Scan for the cell matching the given text and deliver its [x, y] coordinate at center. 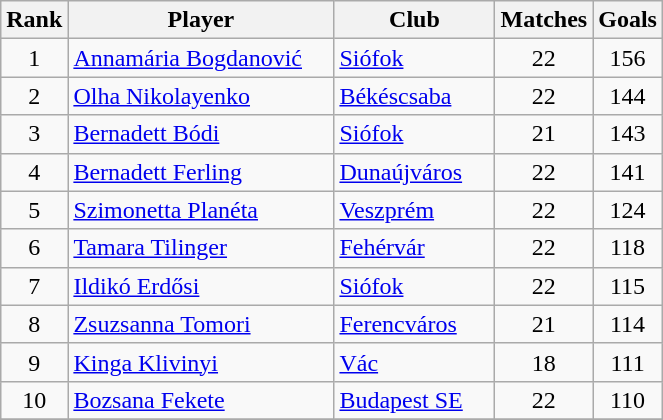
Matches [544, 20]
Ferencváros [414, 324]
Bernadett Bódi [201, 134]
Szimonetta Planéta [201, 210]
156 [628, 58]
5 [34, 210]
Fehérvár [414, 248]
Ildikó Erdősi [201, 286]
Olha Nikolayenko [201, 96]
3 [34, 134]
6 [34, 248]
7 [34, 286]
118 [628, 248]
144 [628, 96]
Budapest SE [414, 400]
9 [34, 362]
4 [34, 172]
8 [34, 324]
Békéscsaba [414, 96]
18 [544, 362]
Veszprém [414, 210]
115 [628, 286]
Goals [628, 20]
Dunaújváros [414, 172]
Rank [34, 20]
Bernadett Ferling [201, 172]
Kinga Klivinyi [201, 362]
Zsuzsanna Tomori [201, 324]
141 [628, 172]
10 [34, 400]
Annamária Bogdanović [201, 58]
110 [628, 400]
2 [34, 96]
Tamara Tilinger [201, 248]
114 [628, 324]
143 [628, 134]
1 [34, 58]
111 [628, 362]
Bozsana Fekete [201, 400]
Club [414, 20]
Player [201, 20]
Vác [414, 362]
124 [628, 210]
